Extract the [x, y] coordinate from the center of the cell holding the provided text.  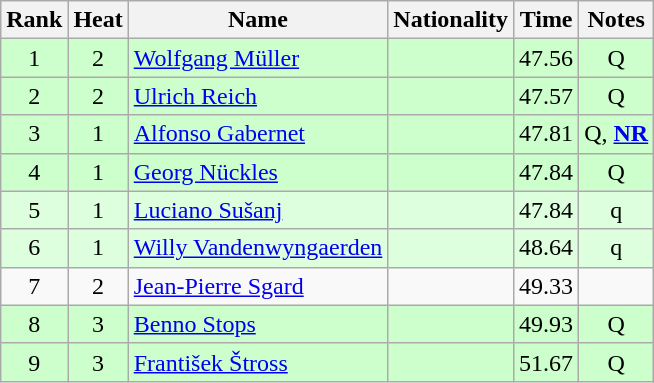
47.81 [546, 134]
49.93 [546, 324]
7 [34, 286]
9 [34, 362]
Q, NR [616, 134]
Georg Nückles [258, 172]
51.67 [546, 362]
5 [34, 210]
48.64 [546, 248]
František Štross [258, 362]
Heat [98, 20]
Luciano Sušanj [258, 210]
Benno Stops [258, 324]
Willy Vandenwyngaerden [258, 248]
6 [34, 248]
8 [34, 324]
Rank [34, 20]
Nationality [451, 20]
Time [546, 20]
49.33 [546, 286]
Wolfgang Müller [258, 58]
Notes [616, 20]
47.57 [546, 96]
Ulrich Reich [258, 96]
47.56 [546, 58]
4 [34, 172]
Alfonso Gabernet [258, 134]
Jean-Pierre Sgard [258, 286]
Name [258, 20]
